Output the (X, Y) coordinate of the center of the cell containing the given text.  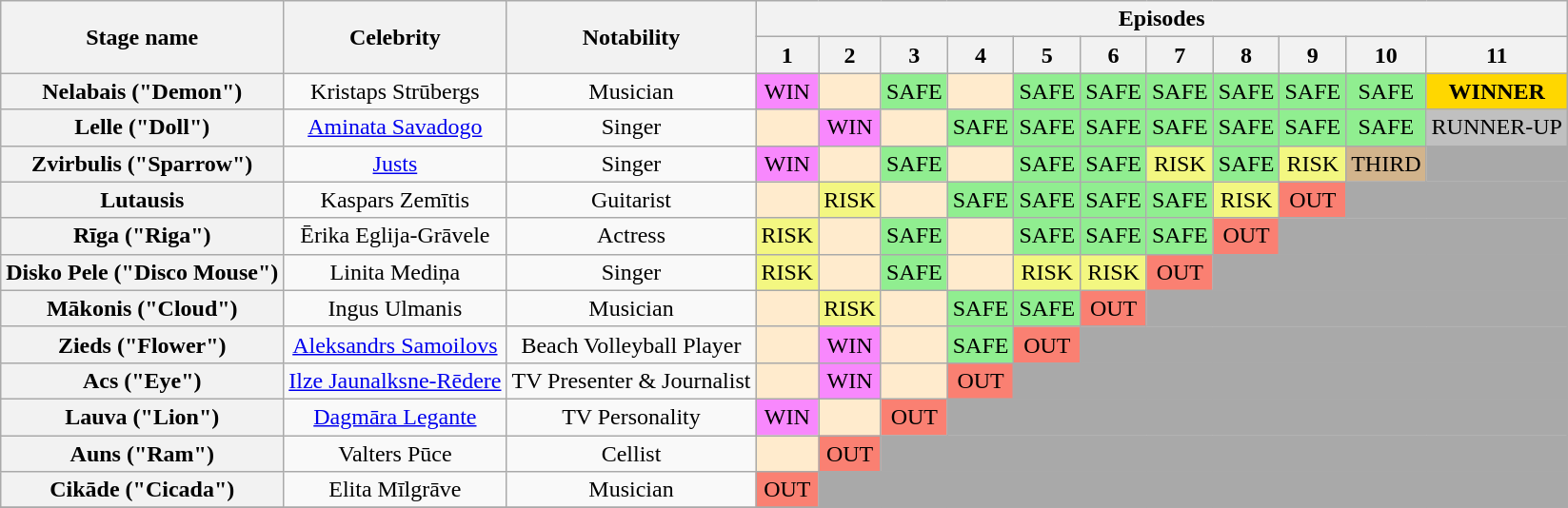
THIRD (1386, 164)
Elita Mīlgrāve (395, 490)
Aleksandrs Samoilovs (395, 344)
Ingus Ulmanis (395, 308)
11 (1497, 55)
Mākonis ("Cloud") (143, 308)
Valters Pūce (395, 454)
2 (850, 55)
Ilze Jaunalksne-Rēdere (395, 381)
Linita Mediņa (395, 272)
Justs (395, 164)
10 (1386, 55)
TV Personality (631, 417)
Nelabais ("Demon") (143, 91)
TV Presenter & Journalist (631, 381)
Beach Volleyball Player (631, 344)
9 (1313, 55)
Guitarist (631, 200)
8 (1246, 55)
Auns ("Ram") (143, 454)
Zvirbulis ("Sparrow") (143, 164)
7 (1180, 55)
Cikāde ("Cicada") (143, 490)
Lauva ("Lion") (143, 417)
Actress (631, 236)
WINNER (1497, 91)
Kaspars Zemītis (395, 200)
Disko Pele ("Disco Mouse") (143, 272)
Lutausis (143, 200)
Acs ("Eye") (143, 381)
Celebrity (395, 37)
5 (1047, 55)
Episodes (1161, 19)
Cellist (631, 454)
Dagmāra Legante (395, 417)
Zieds ("Flower") (143, 344)
Lelle ("Doll") (143, 127)
3 (914, 55)
RUNNER-UP (1497, 127)
1 (787, 55)
Kristaps Strūbergs (395, 91)
Stage name (143, 37)
4 (981, 55)
Aminata Savadogo (395, 127)
6 (1114, 55)
Ērika Eglija-Grāvele (395, 236)
Notability (631, 37)
Rīga ("Riga") (143, 236)
